Find where the given text appears and provide that cell's center as [X, Y] coordinate. 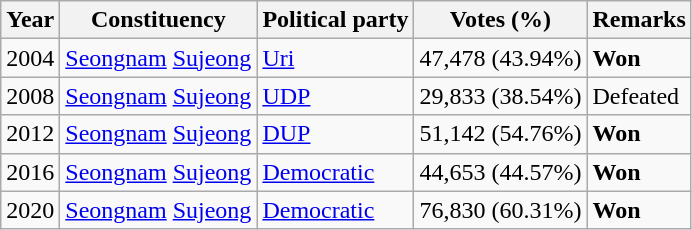
2004 [30, 58]
76,830 (60.31%) [500, 210]
Uri [336, 58]
UDP [336, 96]
Political party [336, 20]
29,833 (38.54%) [500, 96]
Votes (%) [500, 20]
Year [30, 20]
Constituency [158, 20]
2016 [30, 172]
44,653 (44.57%) [500, 172]
2008 [30, 96]
Defeated [639, 96]
DUP [336, 134]
2020 [30, 210]
47,478 (43.94%) [500, 58]
51,142 (54.76%) [500, 134]
2012 [30, 134]
Remarks [639, 20]
